Scan for the cell matching the given text and deliver its (X, Y) coordinate at center. 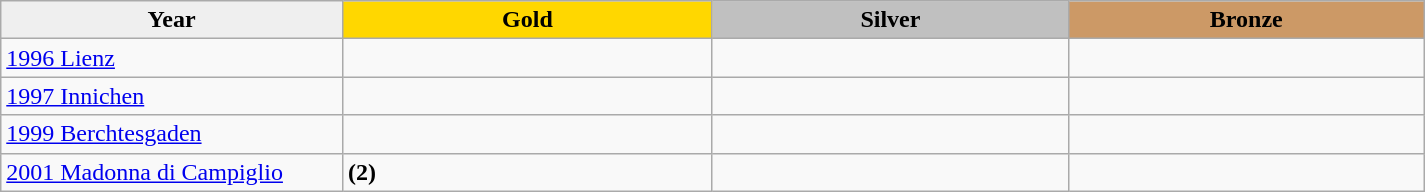
(2) (527, 172)
1997 Innichen (172, 96)
Year (172, 20)
2001 Madonna di Campiglio (172, 172)
1996 Lienz (172, 58)
1999 Berchtesgaden (172, 134)
Gold (527, 20)
Bronze (1246, 20)
Silver (890, 20)
